Extract the [X, Y] coordinate from the center of the cell holding the provided text.  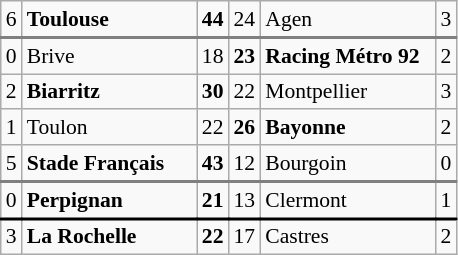
Clermont [348, 200]
5 [12, 163]
Toulon [110, 128]
12 [245, 163]
23 [245, 56]
Montpellier [348, 92]
Stade Français [110, 163]
Racing Métro 92 [348, 56]
6 [12, 19]
Perpignan [110, 200]
26 [245, 128]
Agen [348, 19]
17 [245, 237]
18 [213, 56]
Castres [348, 237]
21 [213, 200]
13 [245, 200]
Toulouse [110, 19]
24 [245, 19]
La Rochelle [110, 237]
44 [213, 19]
30 [213, 92]
Bourgoin [348, 163]
Biarritz [110, 92]
43 [213, 163]
Brive [110, 56]
Bayonne [348, 128]
